Scan for the cell matching the given text and deliver its [x, y] coordinate at center. 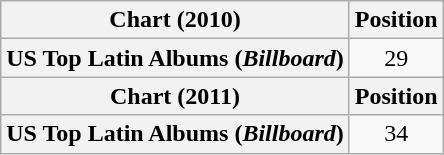
Chart (2010) [176, 20]
29 [396, 58]
34 [396, 134]
Chart (2011) [176, 96]
